Pinpoint the cell where the given text exists, returning its (X, Y) midpoint coordinate. 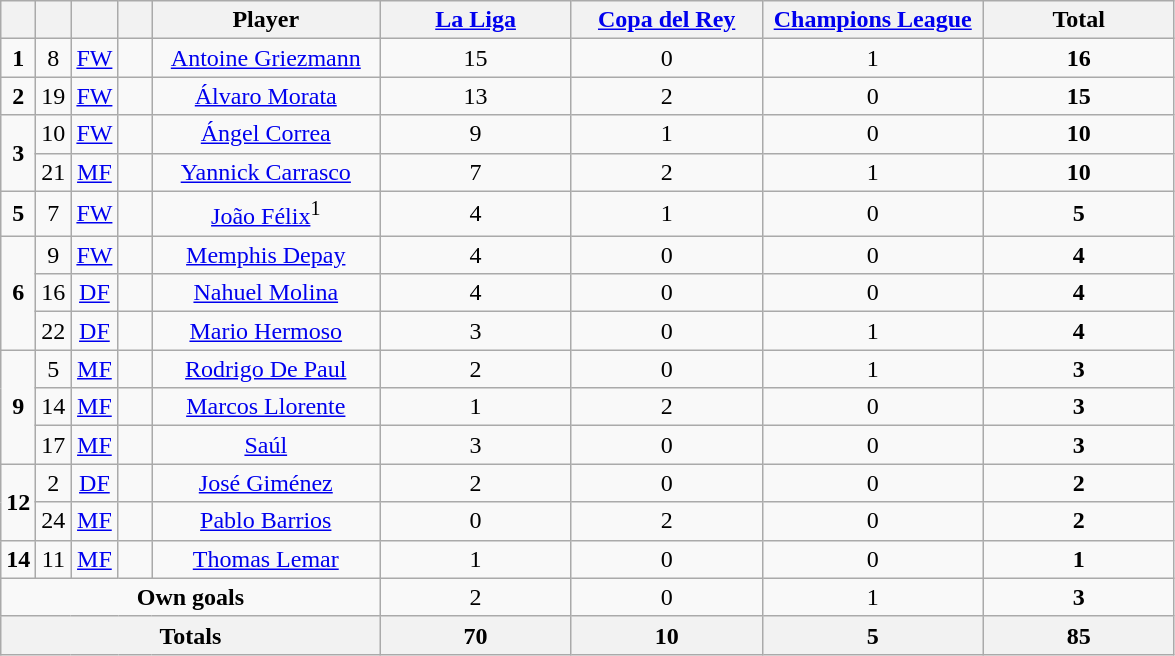
Totals (190, 635)
22 (54, 331)
Ángel Correa (266, 134)
Memphis Depay (266, 255)
Pablo Barrios (266, 521)
Player (266, 20)
Marcos Llorente (266, 407)
17 (54, 445)
8 (54, 58)
19 (54, 96)
11 (54, 559)
Copa del Rey (666, 20)
21 (54, 172)
Thomas Lemar (266, 559)
João Félix1 (266, 214)
70 (476, 635)
24 (54, 521)
13 (476, 96)
Champions League (872, 20)
Saúl (266, 445)
Rodrigo De Paul (266, 369)
Own goals (190, 597)
Yannick Carrasco (266, 172)
José Giménez (266, 483)
Total (1078, 20)
Mario Hermoso (266, 331)
85 (1078, 635)
12 (18, 502)
6 (18, 293)
Antoine Griezmann (266, 58)
Nahuel Molina (266, 293)
La Liga (476, 20)
Álvaro Morata (266, 96)
